Find where the given text appears and provide that cell's center as (X, Y) coordinate. 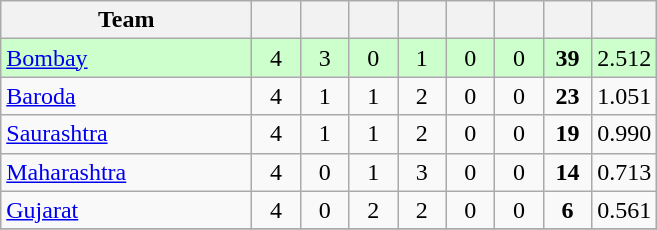
0.990 (624, 134)
Baroda (126, 96)
2.512 (624, 58)
0.713 (624, 172)
Gujarat (126, 210)
0.561 (624, 210)
39 (568, 58)
19 (568, 134)
Bombay (126, 58)
1.051 (624, 96)
Maharashtra (126, 172)
23 (568, 96)
Saurashtra (126, 134)
6 (568, 210)
14 (568, 172)
Team (126, 20)
